Identify which cell holds the provided text, then report its (X, Y) central coordinate. 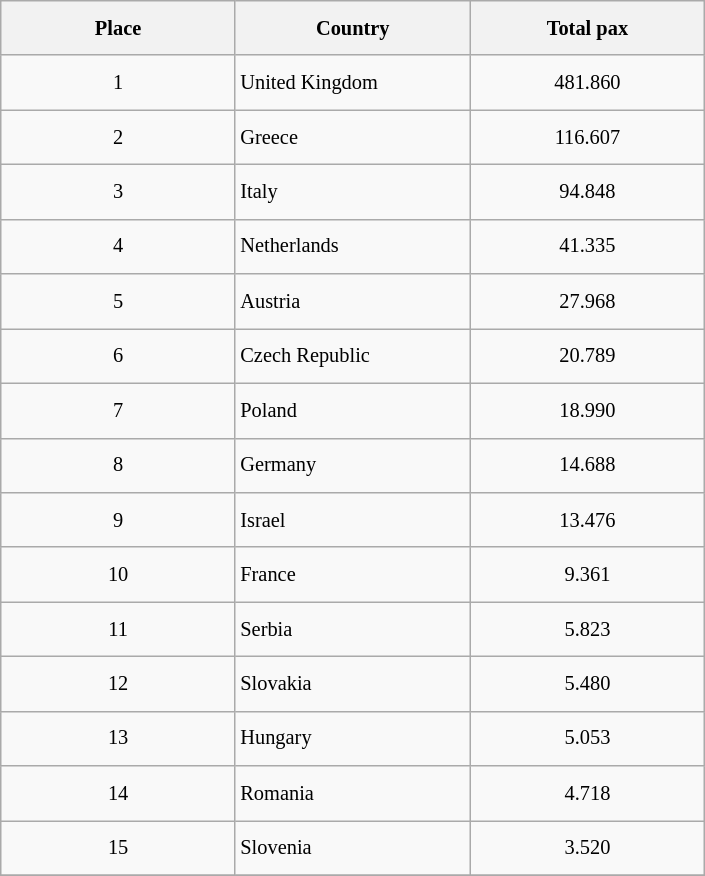
6 (118, 356)
3 (118, 192)
Netherlands (352, 246)
14.688 (588, 466)
11 (118, 630)
20.789 (588, 356)
116.607 (588, 138)
4 (118, 246)
Italy (352, 192)
9.361 (588, 574)
United Kingdom (352, 82)
France (352, 574)
Slovenia (352, 848)
Romania (352, 794)
2 (118, 138)
1 (118, 82)
94.848 (588, 192)
5.480 (588, 684)
Hungary (352, 738)
Country (352, 28)
9 (118, 520)
Germany (352, 466)
18.990 (588, 410)
15 (118, 848)
Austria (352, 302)
8 (118, 466)
Slovakia (352, 684)
Place (118, 28)
13.476 (588, 520)
481.860 (588, 82)
13 (118, 738)
Total pax (588, 28)
4.718 (588, 794)
5 (118, 302)
5.053 (588, 738)
Serbia (352, 630)
14 (118, 794)
Poland (352, 410)
Israel (352, 520)
Greece (352, 138)
7 (118, 410)
12 (118, 684)
41.335 (588, 246)
3.520 (588, 848)
27.968 (588, 302)
5.823 (588, 630)
Czech Republic (352, 356)
10 (118, 574)
